For the text-containing cell, return its midpoint in (x, y) coordinate format. 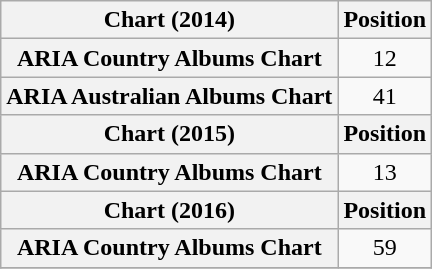
12 (385, 58)
Chart (2016) (170, 210)
Chart (2015) (170, 134)
ARIA Australian Albums Chart (170, 96)
13 (385, 172)
59 (385, 248)
41 (385, 96)
Chart (2014) (170, 20)
